Identify which cell holds the provided text, then report its [X, Y] central coordinate. 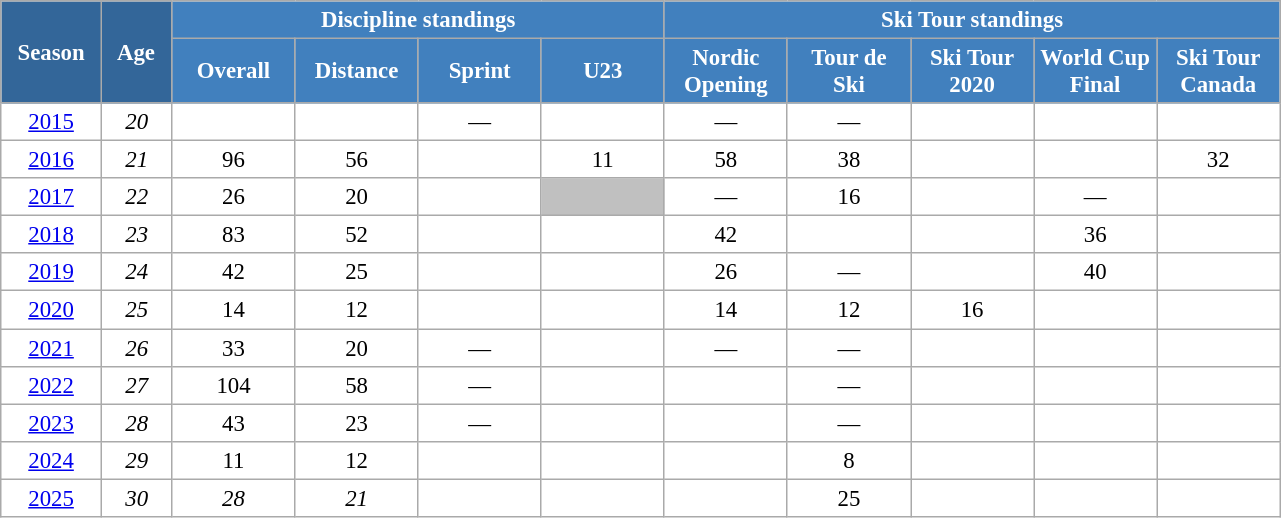
22 [136, 197]
World CupFinal [1096, 72]
2025 [52, 498]
2020 [52, 310]
Overall [234, 72]
2024 [52, 460]
Ski TourCanada [1218, 72]
Sprint [480, 72]
2015 [52, 122]
32 [1218, 160]
2016 [52, 160]
33 [234, 348]
24 [136, 273]
2018 [52, 235]
27 [136, 385]
2017 [52, 197]
29 [136, 460]
104 [234, 385]
56 [356, 160]
Tour deSki [848, 72]
30 [136, 498]
96 [234, 160]
Age [136, 52]
Season [52, 52]
Distance [356, 72]
Ski Tour standings [972, 20]
38 [848, 160]
40 [1096, 273]
2019 [52, 273]
Discipline standings [418, 20]
U23 [602, 72]
2022 [52, 385]
83 [234, 235]
36 [1096, 235]
43 [234, 423]
NordicOpening [726, 72]
8 [848, 460]
52 [356, 235]
2023 [52, 423]
Ski Tour2020 [972, 72]
2021 [52, 348]
